Capture the cell that displays the provided text and extract its [X, Y] central coordinate. 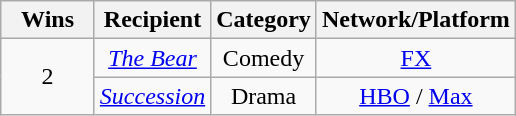
FX [416, 58]
HBO / Max [416, 96]
2 [48, 77]
Succession [152, 96]
Recipient [152, 20]
Category [264, 20]
Wins [48, 20]
The Bear [152, 58]
Comedy [264, 58]
Drama [264, 96]
Network/Platform [416, 20]
